Find where the given text appears and provide that cell's center as [X, Y] coordinate. 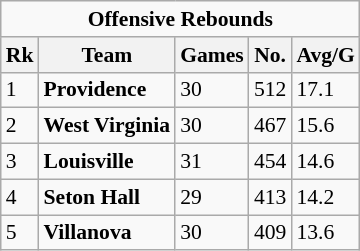
Avg/G [325, 55]
3 [20, 162]
413 [270, 197]
West Virginia [106, 126]
14.6 [325, 162]
4 [20, 197]
454 [270, 162]
Louisville [106, 162]
Seton Hall [106, 197]
2 [20, 126]
31 [212, 162]
Providence [106, 90]
15.6 [325, 126]
29 [212, 197]
Villanova [106, 233]
Offensive Rebounds [180, 19]
14.2 [325, 197]
5 [20, 233]
409 [270, 233]
Team [106, 55]
512 [270, 90]
467 [270, 126]
Rk [20, 55]
13.6 [325, 233]
1 [20, 90]
Games [212, 55]
No. [270, 55]
17.1 [325, 90]
